Capture the cell that displays the provided text and extract its [x, y] central coordinate. 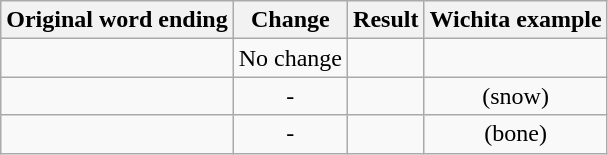
Change [290, 20]
(snow) [516, 96]
Original word ending [117, 20]
(bone) [516, 134]
Result [386, 20]
Wichita example [516, 20]
No change [290, 58]
